Scan for the cell matching the given text and deliver its [x, y] coordinate at center. 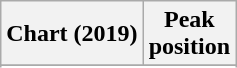
Peakposition [189, 34]
Chart (2019) [72, 34]
